Extract the [x, y] coordinate from the center of the cell holding the provided text.  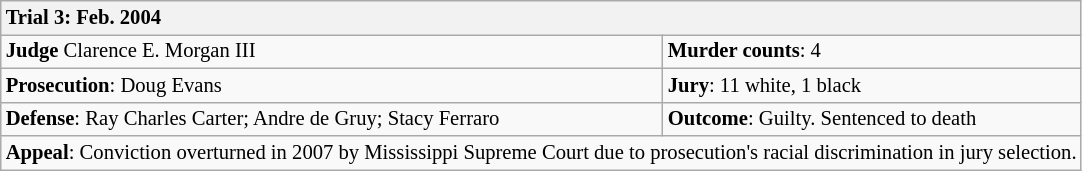
Outcome: Guilty. Sentenced to death [872, 119]
Jury: 11 white, 1 black [872, 85]
Prosecution: Doug Evans [332, 85]
Trial 3: Feb. 2004 [542, 17]
Judge Clarence E. Morgan III [332, 51]
Murder counts: 4 [872, 51]
Appeal: Conviction overturned in 2007 by Mississippi Supreme Court due to prosecution's racial discrimination in jury selection. [542, 153]
Defense: Ray Charles Carter; Andre de Gruy; Stacy Ferraro [332, 119]
